Find where the given text appears and provide that cell's center as [x, y] coordinate. 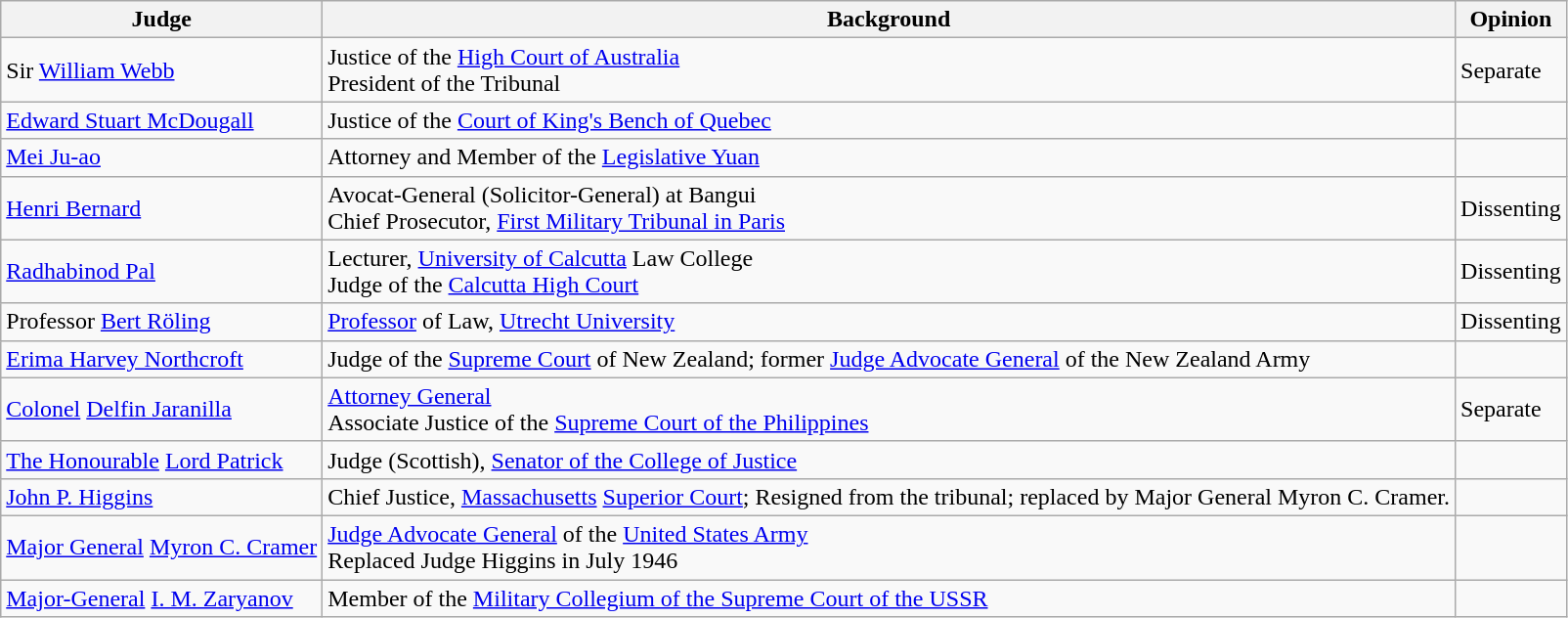
Sir William Webb [162, 70]
Major General Myron C. Cramer [162, 548]
Member of the Military Collegium of the Supreme Court of the USSR [890, 597]
Professor of Law, Utrecht University [890, 322]
Justice of the High Court of Australia President of the Tribunal [890, 70]
Henri Bernard [162, 207]
Chief Justice, Massachusetts Superior Court; Resigned from the tribunal; replaced by Major General Myron C. Cramer. [890, 497]
Radhabinod Pal [162, 272]
Colonel Delfin Jaranilla [162, 409]
Lecturer, University of Calcutta Law College Judge of the Calcutta High Court [890, 272]
The Honourable Lord Patrick [162, 460]
Judge of the Supreme Court of New Zealand; former Judge Advocate General of the New Zealand Army [890, 359]
Erima Harvey Northcroft [162, 359]
Judge Advocate General of the United States Army Replaced Judge Higgins in July 1946 [890, 548]
Background [890, 20]
Mei Ju-ao [162, 157]
Justice of the Court of King's Bench of Quebec [890, 120]
Avocat-General (Solicitor-General) at Bangui Chief Prosecutor, First Military Tribunal in Paris [890, 207]
Attorney and Member of the Legislative Yuan [890, 157]
Opinion [1511, 20]
Attorney General Associate Justice of the Supreme Court of the Philippines [890, 409]
Judge [162, 20]
Judge (Scottish), Senator of the College of Justice [890, 460]
Major-General I. M. Zaryanov [162, 597]
Professor Bert Röling [162, 322]
Edward Stuart McDougall [162, 120]
John P. Higgins [162, 497]
